Locate the cell with the specified text and output its [x, y] center coordinate. 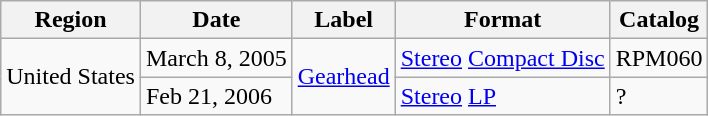
Stereo LP [502, 96]
Format [502, 20]
RPM060 [659, 58]
Feb 21, 2006 [216, 96]
United States [71, 77]
Date [216, 20]
Stereo Compact Disc [502, 58]
Label [344, 20]
Catalog [659, 20]
March 8, 2005 [216, 58]
Gearhead [344, 77]
? [659, 96]
Region [71, 20]
